Provide the [X, Y] coordinate of the cell's center where the given text is located.  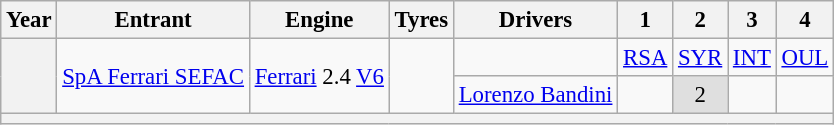
4 [804, 20]
OUL [804, 58]
Lorenzo Bandini [535, 95]
Entrant [153, 20]
Year [29, 20]
SYR [700, 58]
Drivers [535, 20]
INT [752, 58]
Ferrari 2.4 V6 [319, 76]
RSA [646, 58]
Engine [319, 20]
1 [646, 20]
Tyres [421, 20]
3 [752, 20]
SpA Ferrari SEFAC [153, 76]
